From the cell containing the given text, extract its center point as (x, y) coordinate. 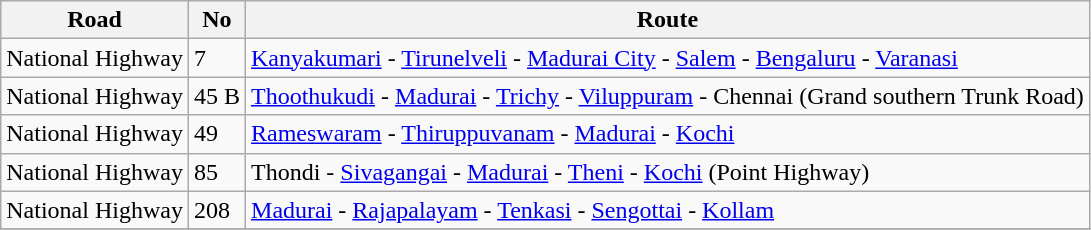
Road (95, 20)
No (216, 20)
208 (216, 210)
Thondi - Sivagangai - Madurai - Theni - Kochi (Point Highway) (668, 172)
7 (216, 58)
45 B (216, 96)
Route (668, 20)
49 (216, 134)
Madurai - Rajapalayam - Tenkasi - Sengottai - Kollam (668, 210)
Thoothukudi - Madurai - Trichy - Viluppuram - Chennai (Grand southern Trunk Road) (668, 96)
Kanyakumari - Tirunelveli - Madurai City - Salem - Bengaluru - Varanasi (668, 58)
Rameswaram - Thiruppuvanam - Madurai - Kochi (668, 134)
85 (216, 172)
